Find where the given text appears and provide that cell's center as (x, y) coordinate. 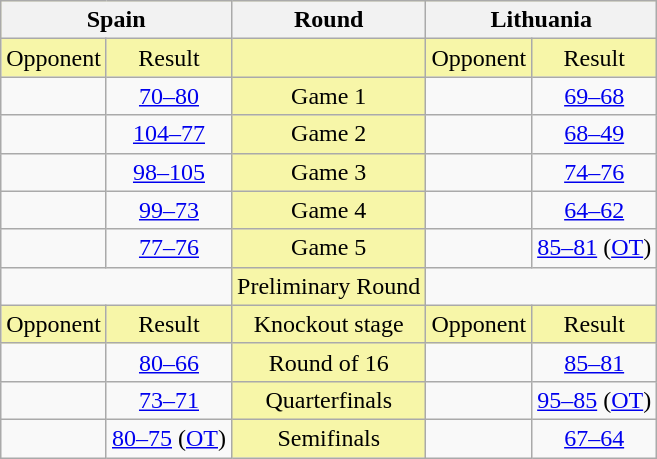
99–73 (168, 210)
Round (329, 20)
85–81 (594, 362)
Game 2 (329, 134)
Game 3 (329, 172)
Game 1 (329, 96)
Semifinals (329, 438)
Spain (116, 20)
98–105 (168, 172)
80–75 (OT) (168, 438)
Knockout stage (329, 324)
Game 4 (329, 210)
73–71 (168, 400)
68–49 (594, 134)
67–64 (594, 438)
69–68 (594, 96)
Lithuania (542, 20)
Game 5 (329, 248)
Quarterfinals (329, 400)
64–62 (594, 210)
80–66 (168, 362)
95–85 (OT) (594, 400)
Round of 16 (329, 362)
70–80 (168, 96)
104–77 (168, 134)
Preliminary Round (329, 286)
77–76 (168, 248)
85–81 (OT) (594, 248)
74–76 (594, 172)
